Return [x, y] of the center of cell containing provided text 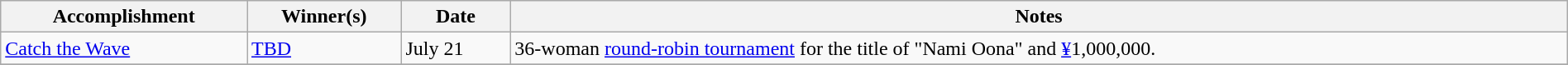
TBD [323, 48]
Winner(s) [323, 17]
Catch the Wave [124, 48]
Notes [1039, 17]
July 21 [456, 48]
Accomplishment [124, 17]
Date [456, 17]
36-woman round-robin tournament for the title of "Nami Oona" and ¥1,000,000. [1039, 48]
